Determine the (x, y) coordinate at the center of the cell enclosing the given text.  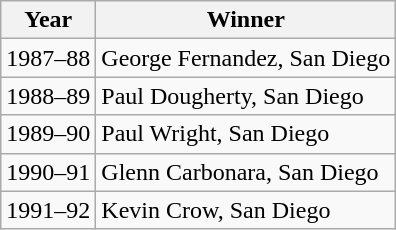
Year (48, 20)
Winner (246, 20)
1989–90 (48, 134)
Paul Dougherty, San Diego (246, 96)
1987–88 (48, 58)
1988–89 (48, 96)
1991–92 (48, 210)
Glenn Carbonara, San Diego (246, 172)
George Fernandez, San Diego (246, 58)
1990–91 (48, 172)
Paul Wright, San Diego (246, 134)
Kevin Crow, San Diego (246, 210)
